Return the (X, Y) coordinate for the center point of the cell that contains the specified text.  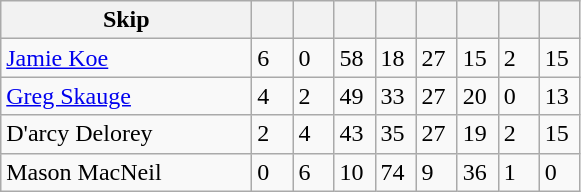
35 (396, 134)
13 (560, 96)
18 (396, 58)
19 (478, 134)
43 (354, 134)
36 (478, 172)
33 (396, 96)
Skip (126, 20)
D'arcy Delorey (126, 134)
49 (354, 96)
74 (396, 172)
10 (354, 172)
20 (478, 96)
1 (518, 172)
9 (436, 172)
58 (354, 58)
Greg Skauge (126, 96)
Jamie Koe (126, 58)
Mason MacNeil (126, 172)
